For the text-containing cell, return its midpoint in [x, y] coordinate format. 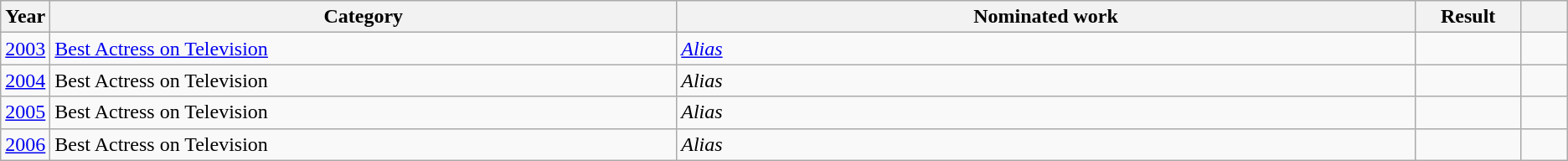
Category [364, 17]
Result [1467, 17]
2006 [25, 144]
2004 [25, 80]
Year [25, 17]
2005 [25, 112]
Nominated work [1046, 17]
2003 [25, 49]
